Pinpoint the cell where the given text exists, returning its (X, Y) midpoint coordinate. 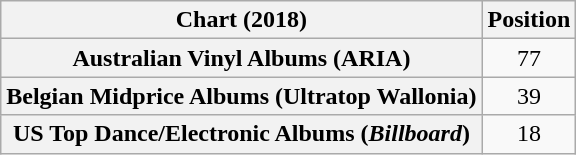
18 (529, 134)
39 (529, 96)
US Top Dance/Electronic Albums (Billboard) (242, 134)
77 (529, 58)
Position (529, 20)
Australian Vinyl Albums (ARIA) (242, 58)
Chart (2018) (242, 20)
Belgian Midprice Albums (Ultratop Wallonia) (242, 96)
